Identify which cell holds the provided text, then report its (X, Y) central coordinate. 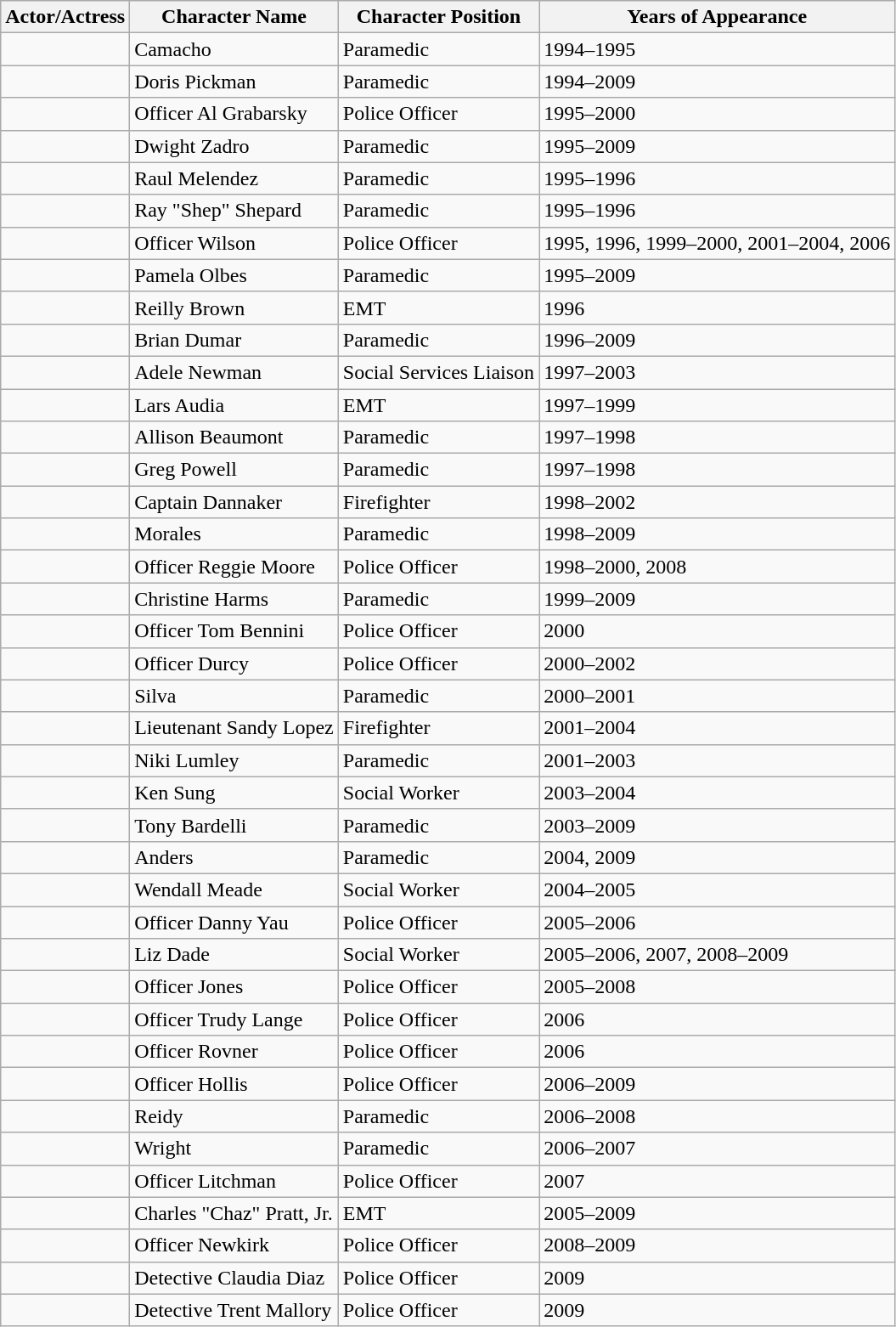
Actor/Actress (65, 17)
Greg Powell (234, 470)
Wright (234, 1149)
1995–2000 (717, 114)
2003–2004 (717, 793)
Raul Melendez (234, 178)
Social Services Liaison (438, 372)
2005–2006, 2007, 2008–2009 (717, 955)
2006–2008 (717, 1116)
1994–1995 (717, 49)
2003–2009 (717, 825)
Reidy (234, 1116)
1999–2009 (717, 599)
Silva (234, 696)
Christine Harms (234, 599)
Officer Litchman (234, 1181)
Officer Tom Bennini (234, 631)
Character Position (438, 17)
2000–2001 (717, 696)
Captain Dannaker (234, 502)
2006–2009 (717, 1084)
Officer Durcy (234, 663)
Liz Dade (234, 955)
1998–2000, 2008 (717, 567)
2004–2005 (717, 889)
2006–2007 (717, 1149)
Doris Pickman (234, 82)
Camacho (234, 49)
Detective Trent Mallory (234, 1310)
1997–2003 (717, 372)
Officer Newkirk (234, 1245)
1998–2002 (717, 502)
Adele Newman (234, 372)
Niki Lumley (234, 760)
2004, 2009 (717, 857)
Charles "Chaz" Pratt, Jr. (234, 1213)
Ray "Shep" Shepard (234, 211)
1998–2009 (717, 534)
1997–1999 (717, 405)
Years of Appearance (717, 17)
Brian Dumar (234, 340)
Detective Claudia Diaz (234, 1278)
Wendall Meade (234, 889)
Character Name (234, 17)
Dwight Zadro (234, 146)
Officer Jones (234, 987)
Officer Reggie Moore (234, 567)
Reilly Brown (234, 308)
1996 (717, 308)
Officer Danny Yau (234, 922)
Officer Trudy Lange (234, 1019)
2000–2002 (717, 663)
Ken Sung (234, 793)
Allison Beaumont (234, 438)
Officer Hollis (234, 1084)
2001–2003 (717, 760)
2007 (717, 1181)
2000 (717, 631)
2005–2009 (717, 1213)
1995, 1996, 1999–2000, 2001–2004, 2006 (717, 243)
Lieutenant Sandy Lopez (234, 728)
Officer Wilson (234, 243)
Pamela Olbes (234, 275)
Tony Bardelli (234, 825)
Morales (234, 534)
2005–2006 (717, 922)
2001–2004 (717, 728)
2008–2009 (717, 1245)
Officer Al Grabarsky (234, 114)
Anders (234, 857)
2005–2008 (717, 987)
1994–2009 (717, 82)
1996–2009 (717, 340)
Lars Audia (234, 405)
Officer Rovner (234, 1052)
